Capture the cell that displays the provided text and extract its [X, Y] central coordinate. 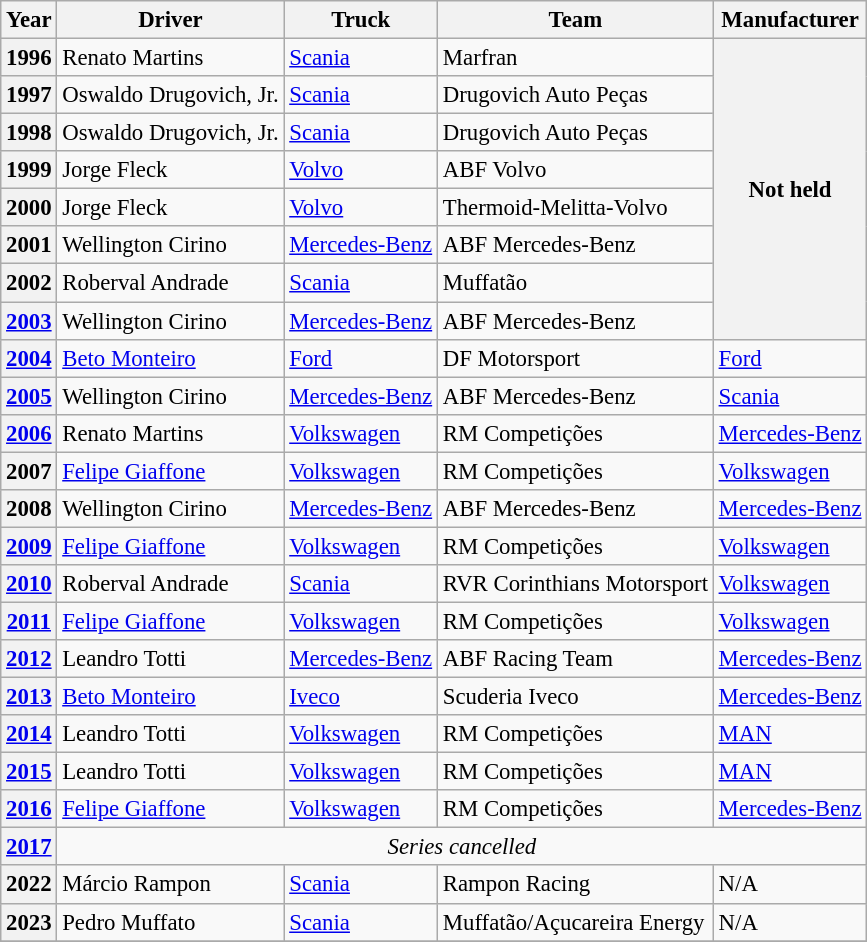
Pedro Muffato [170, 922]
RVR Corinthians Motorsport [575, 584]
Year [29, 20]
2012 [29, 659]
2013 [29, 697]
2009 [29, 546]
2004 [29, 358]
1999 [29, 170]
2001 [29, 245]
2016 [29, 809]
2008 [29, 509]
Manufacturer [790, 20]
1997 [29, 95]
Muffatão [575, 283]
2006 [29, 433]
Driver [170, 20]
Not held [790, 190]
ABF Volvo [575, 170]
Team [575, 20]
2017 [29, 847]
Truck [361, 20]
2005 [29, 396]
2000 [29, 208]
Márcio Rampon [170, 885]
1996 [29, 58]
2011 [29, 621]
DF Motorsport [575, 358]
Marfran [575, 58]
2010 [29, 584]
2003 [29, 321]
2015 [29, 772]
Scuderia Iveco [575, 697]
Iveco [361, 697]
2014 [29, 734]
Thermoid-Melitta-Volvo [575, 208]
2023 [29, 922]
2007 [29, 471]
ABF Racing Team [575, 659]
Series cancelled [462, 847]
1998 [29, 133]
Muffatão/Açucareira Energy [575, 922]
2002 [29, 283]
2022 [29, 885]
Rampon Racing [575, 885]
